Search for the cell housing the specified text and yield its [X, Y] center coordinate. 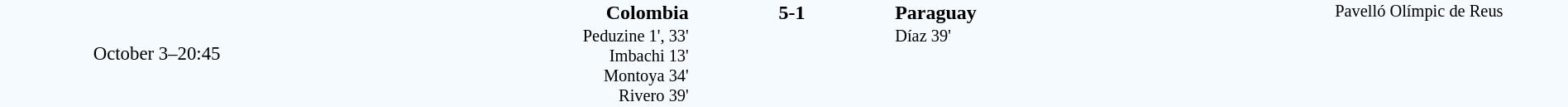
5-1 [791, 12]
Paraguay [1082, 12]
October 3–20:45 [157, 53]
Pavelló Olímpic de Reus [1419, 53]
Díaz 39' [1082, 66]
Peduzine 1', 33'Imbachi 13'Montoya 34'Rivero 39' [501, 66]
Colombia [501, 12]
